Capture the cell that displays the provided text and extract its (X, Y) central coordinate. 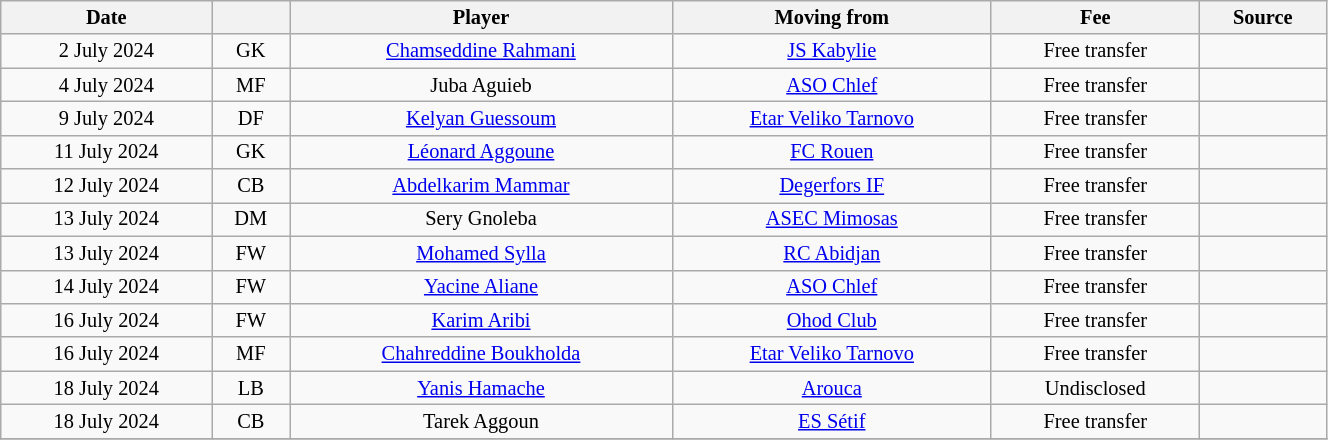
Chahreddine Boukholda (481, 354)
9 July 2024 (106, 118)
Kelyan Guessoum (481, 118)
4 July 2024 (106, 85)
11 July 2024 (106, 152)
Arouca (832, 388)
FC Rouen (832, 152)
Ohod Club (832, 320)
Source (1262, 17)
2 July 2024 (106, 51)
Date (106, 17)
RC Abidjan (832, 253)
Fee (1095, 17)
Karim Aribi (481, 320)
Abdelkarim Mammar (481, 186)
Moving from (832, 17)
12 July 2024 (106, 186)
Degerfors IF (832, 186)
Chamseddine Rahmani (481, 51)
ASEC Mimosas (832, 219)
Player (481, 17)
Juba Aguieb (481, 85)
ES Sétif (832, 421)
14 July 2024 (106, 287)
DF (251, 118)
Yacine Aliane (481, 287)
Léonard Aggoune (481, 152)
Mohamed Sylla (481, 253)
LB (251, 388)
Undisclosed (1095, 388)
Yanis Hamache (481, 388)
Tarek Aggoun (481, 421)
Sery Gnoleba (481, 219)
DM (251, 219)
JS Kabylie (832, 51)
